Provide the [x, y] coordinate of the cell's center where the given text is located.  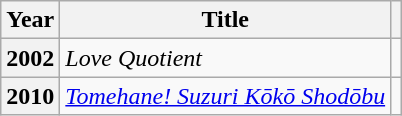
Love Quotient [226, 58]
2002 [30, 58]
2010 [30, 96]
Title [226, 20]
Tomehane! Suzuri Kōkō Shodōbu [226, 96]
Year [30, 20]
